Capture the cell that displays the provided text and extract its [X, Y] central coordinate. 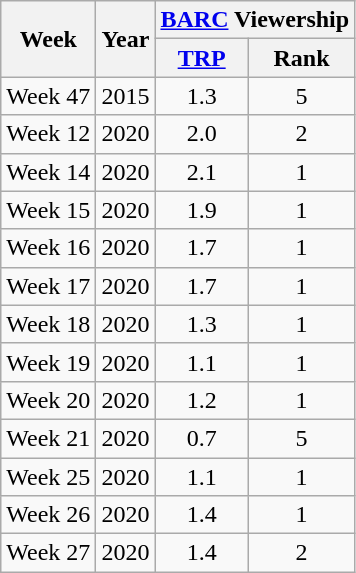
Week 26 [48, 515]
1.2 [202, 400]
Week 21 [48, 438]
Week 27 [48, 553]
Week 14 [48, 172]
Week 15 [48, 210]
Rank [301, 58]
Year [126, 39]
Week 17 [48, 286]
Week 20 [48, 400]
Week 16 [48, 248]
1.9 [202, 210]
2.1 [202, 172]
BARC Viewership [255, 20]
Week 25 [48, 477]
2015 [126, 96]
Week 47 [48, 96]
0.7 [202, 438]
2.0 [202, 134]
TRP [202, 58]
Week 12 [48, 134]
Week 18 [48, 324]
Week [48, 39]
Week 19 [48, 362]
